Find where the given text appears and provide that cell's center as (x, y) coordinate. 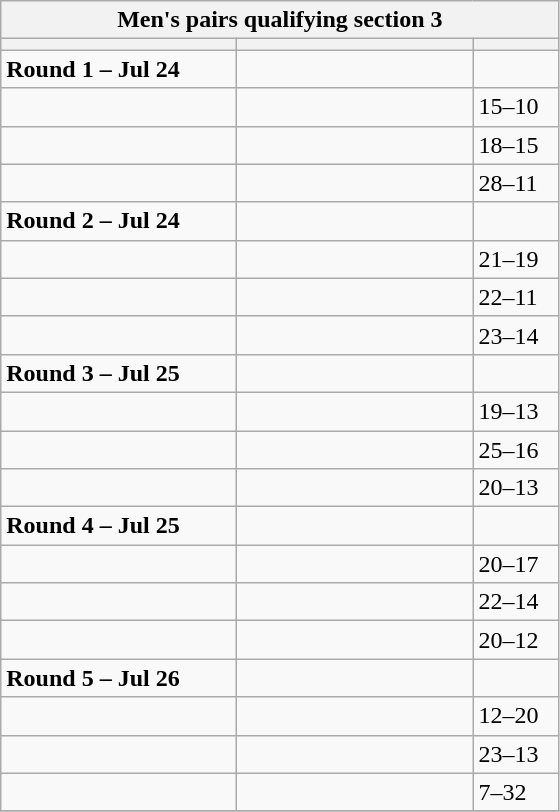
19–13 (516, 411)
Round 5 – Jul 26 (119, 678)
Round 3 – Jul 25 (119, 373)
Round 1 – Jul 24 (119, 69)
Men's pairs qualifying section 3 (280, 20)
22–11 (516, 297)
21–19 (516, 259)
18–15 (516, 145)
20–12 (516, 640)
23–14 (516, 335)
Round 2 – Jul 24 (119, 221)
12–20 (516, 716)
7–32 (516, 792)
Round 4 – Jul 25 (119, 526)
25–16 (516, 449)
23–13 (516, 754)
22–14 (516, 602)
15–10 (516, 107)
20–17 (516, 564)
28–11 (516, 183)
20–13 (516, 488)
